Find where the given text appears and provide that cell's center as (X, Y) coordinate. 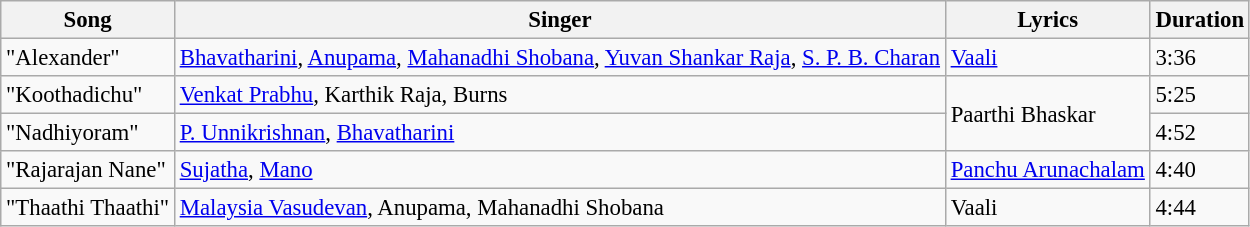
"Thaathi Thaathi" (88, 208)
Malaysia Vasudevan, Anupama, Mahanadhi Shobana (560, 208)
Bhavatharini, Anupama, Mahanadhi Shobana, Yuvan Shankar Raja, S. P. B. Charan (560, 58)
"Koothadichu" (88, 95)
P. Unnikrishnan, Bhavatharini (560, 133)
4:44 (1200, 208)
Duration (1200, 20)
4:52 (1200, 133)
Venkat Prabhu, Karthik Raja, Burns (560, 95)
Sujatha, Mano (560, 170)
3:36 (1200, 58)
Lyrics (1048, 20)
4:40 (1200, 170)
"Alexander" (88, 58)
Panchu Arunachalam (1048, 170)
"Rajarajan Nane" (88, 170)
Singer (560, 20)
Paarthi Bhaskar (1048, 114)
"Nadhiyoram" (88, 133)
Song (88, 20)
5:25 (1200, 95)
